Detect which cell encompasses the target text, then output its (X, Y) center coordinate. 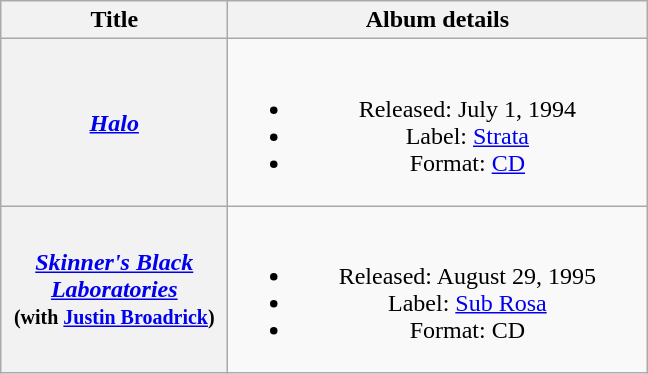
Halo (114, 122)
Released: August 29, 1995Label: Sub RosaFormat: CD (438, 290)
Album details (438, 20)
Skinner's Black Laboratories(with Justin Broadrick) (114, 290)
Title (114, 20)
Released: July 1, 1994Label: StrataFormat: CD (438, 122)
